Identify which cell holds the provided text, then report its [x, y] central coordinate. 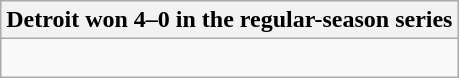
Detroit won 4–0 in the regular-season series [230, 20]
